Locate the cell with the specified text and output its (x, y) center coordinate. 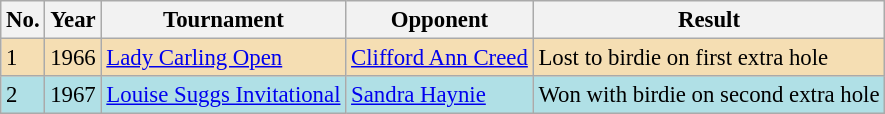
Tournament (224, 20)
Louise Suggs Invitational (224, 95)
Sandra Haynie (440, 95)
No. (23, 20)
Year (73, 20)
Clifford Ann Creed (440, 58)
Lost to birdie on first extra hole (709, 58)
2 (23, 95)
Won with birdie on second extra hole (709, 95)
1 (23, 58)
1967 (73, 95)
Opponent (440, 20)
Lady Carling Open (224, 58)
1966 (73, 58)
Result (709, 20)
